Find where the given text appears and provide that cell's center as [X, Y] coordinate. 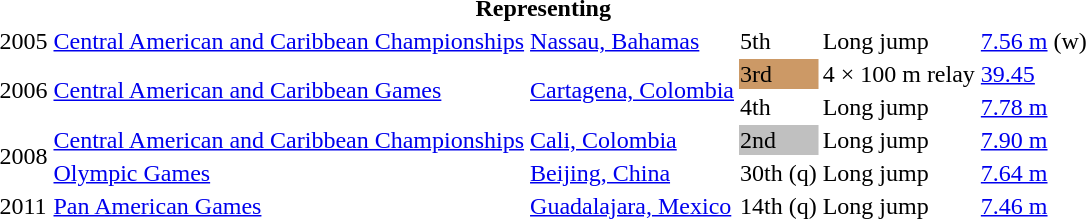
Olympic Games [289, 173]
Cartagena, Colombia [632, 90]
2nd [779, 140]
30th (q) [779, 173]
Nassau, Bahamas [632, 41]
4th [779, 107]
Beijing, China [632, 173]
5th [779, 41]
Cali, Colombia [632, 140]
3rd [779, 74]
4 × 100 m relay [898, 74]
Central American and Caribbean Games [289, 90]
